From the cell containing the given text, extract its center point as (x, y) coordinate. 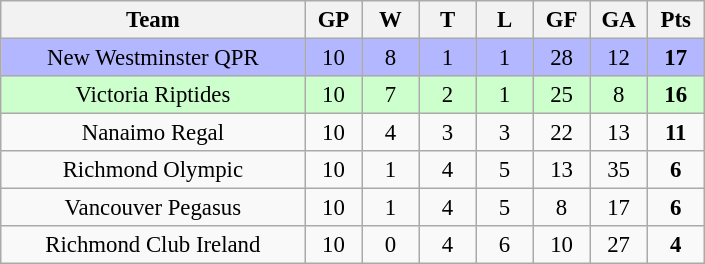
Richmond Olympic (153, 170)
11 (676, 133)
GA (618, 20)
27 (618, 245)
Vancouver Pegasus (153, 208)
L (504, 20)
7 (390, 95)
Pts (676, 20)
GF (562, 20)
GP (334, 20)
25 (562, 95)
0 (390, 245)
T (448, 20)
Richmond Club Ireland (153, 245)
28 (562, 58)
Nanaimo Regal (153, 133)
Victoria Riptides (153, 95)
New Westminster QPR (153, 58)
35 (618, 170)
Team (153, 20)
22 (562, 133)
12 (618, 58)
W (390, 20)
16 (676, 95)
2 (448, 95)
